Capture the cell that displays the provided text and extract its (X, Y) central coordinate. 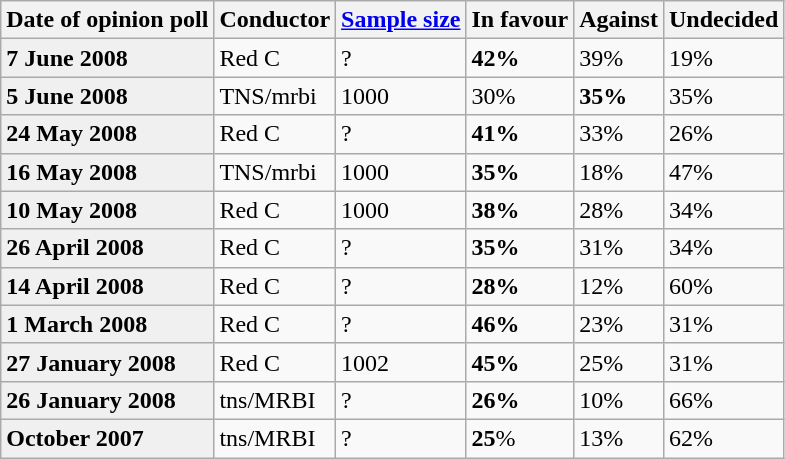
7 June 2008 (108, 58)
41% (520, 134)
26 January 2008 (108, 400)
39% (619, 58)
Sample size (401, 20)
27 January 2008 (108, 362)
1002 (401, 362)
Against (619, 20)
18% (619, 172)
16 May 2008 (108, 172)
66% (723, 400)
13% (619, 438)
10% (619, 400)
19% (723, 58)
Date of opinion poll (108, 20)
1 March 2008 (108, 324)
26 April 2008 (108, 248)
33% (619, 134)
10 May 2008 (108, 210)
In favour (520, 20)
47% (723, 172)
Conductor (275, 20)
60% (723, 286)
45% (520, 362)
46% (520, 324)
30% (520, 96)
5 June 2008 (108, 96)
62% (723, 438)
42% (520, 58)
38% (520, 210)
14 April 2008 (108, 286)
Undecided (723, 20)
October 2007 (108, 438)
12% (619, 286)
24 May 2008 (108, 134)
23% (619, 324)
